Extract the [X, Y] coordinate from the center of the cell holding the provided text.  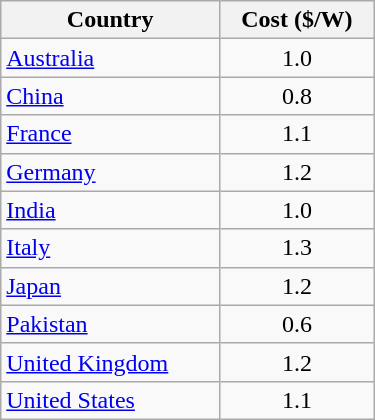
Cost ($/W) [298, 20]
0.8 [298, 96]
India [110, 210]
1.3 [298, 248]
0.6 [298, 324]
United States [110, 400]
France [110, 134]
Germany [110, 172]
Italy [110, 248]
Pakistan [110, 324]
Country [110, 20]
Australia [110, 58]
China [110, 96]
Japan [110, 286]
United Kingdom [110, 362]
